Find where the given text appears and provide that cell's center as (X, Y) coordinate. 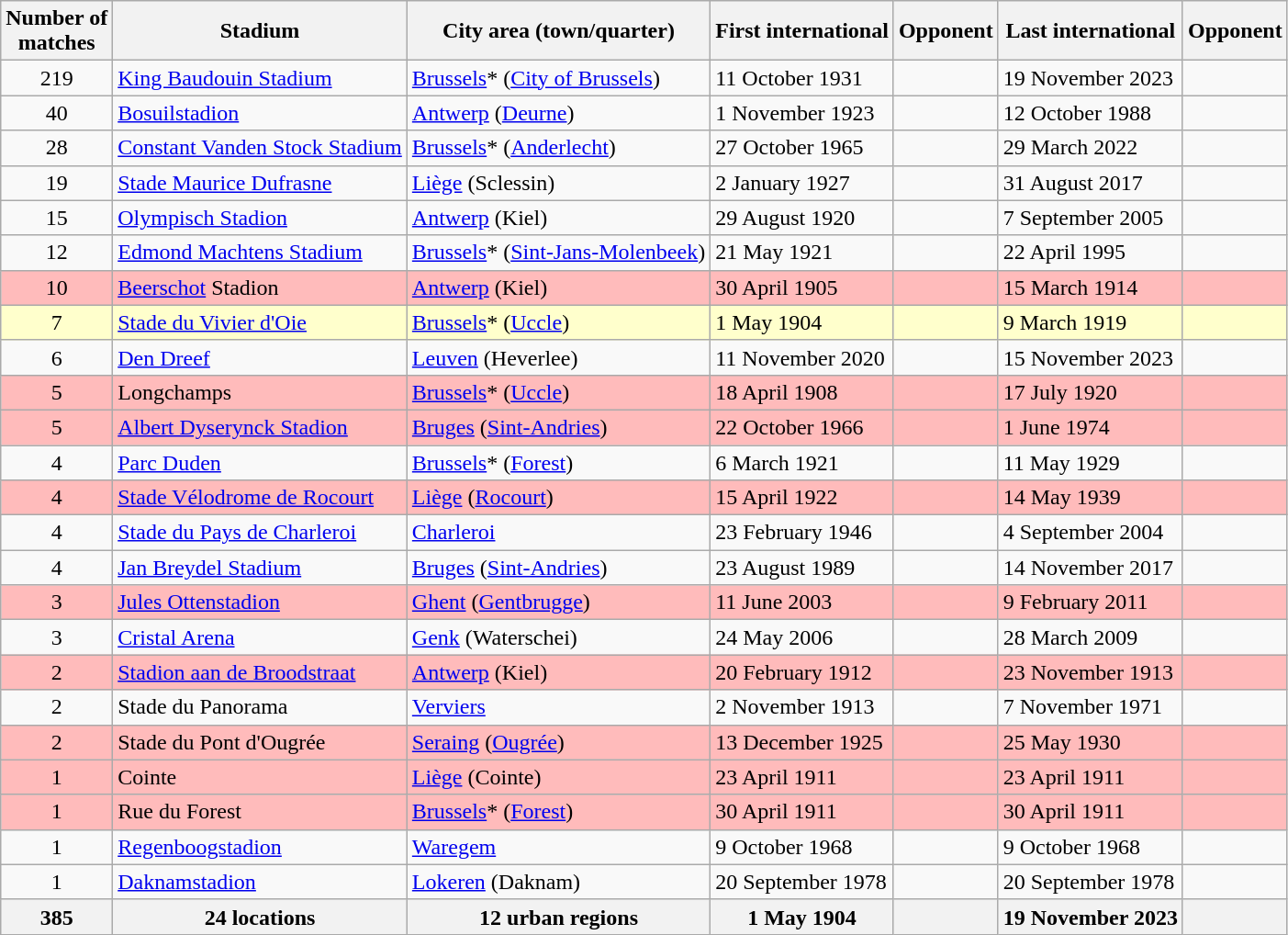
Ghent (Gentbrugge) (558, 603)
Longchamps (261, 392)
11 June 2003 (802, 603)
Stade du Panorama (261, 707)
Albert Dyserynck Stadion (261, 427)
14 May 1939 (1091, 498)
Brussels* (Sint-Jans-Molenbeek) (558, 253)
25 May 1930 (1091, 742)
18 April 1908 (802, 392)
11 November 2020 (802, 357)
Seraing (Ougrée) (558, 742)
City area (town/quarter) (558, 31)
19 (57, 183)
Stade du Pont d'Ougrée (261, 742)
27 October 1965 (802, 148)
11 October 1931 (802, 78)
Jan Breydel Stadium (261, 568)
Last international (1091, 31)
Jules Ottenstadion (261, 603)
Verviers (558, 707)
Parc Duden (261, 462)
Edmond Machtens Stadium (261, 253)
15 April 1922 (802, 498)
40 (57, 113)
21 May 1921 (802, 253)
Genk (Waterschei) (558, 637)
7 November 1971 (1091, 707)
7 (57, 322)
9 March 1919 (1091, 322)
Liège (Rocourt) (558, 498)
1 June 1974 (1091, 427)
Antwerp (Deurne) (558, 113)
29 March 2022 (1091, 148)
12 October 1988 (1091, 113)
17 July 1920 (1091, 392)
Den Dreef (261, 357)
Regenboogstadion (261, 847)
219 (57, 78)
6 (57, 357)
9 February 2011 (1091, 603)
28 (57, 148)
Stade Vélodrome de Rocourt (261, 498)
23 August 1989 (802, 568)
2 November 1913 (802, 707)
2 January 1927 (802, 183)
Brussels* (Anderlecht) (558, 148)
Rue du Forest (261, 812)
12 (57, 253)
Beerschot Stadion (261, 287)
Constant Vanden Stock Stadium (261, 148)
20 February 1912 (802, 672)
23 February 1946 (802, 533)
Stade du Pays de Charleroi (261, 533)
Charleroi (558, 533)
10 (57, 287)
24 locations (261, 917)
13 December 1925 (802, 742)
11 May 1929 (1091, 462)
385 (57, 917)
Stadion aan de Broodstraat (261, 672)
15 November 2023 (1091, 357)
Cristal Arena (261, 637)
First international (802, 31)
6 March 1921 (802, 462)
Stade du Vivier d'Oie (261, 322)
Number of matches (57, 31)
23 November 1913 (1091, 672)
King Baudouin Stadium (261, 78)
Olympisch Stadion (261, 218)
12 urban regions (558, 917)
30 April 1905 (802, 287)
31 August 2017 (1091, 183)
Stade Maurice Dufrasne (261, 183)
Brussels* (City of Brussels) (558, 78)
22 October 1966 (802, 427)
15 (57, 218)
29 August 1920 (802, 218)
Lokeren (Daknam) (558, 882)
Leuven (Heverlee) (558, 357)
24 May 2006 (802, 637)
Daknamstadion (261, 882)
7 September 2005 (1091, 218)
Bosuilstadion (261, 113)
28 March 2009 (1091, 637)
15 March 1914 (1091, 287)
14 November 2017 (1091, 568)
Waregem (558, 847)
Cointe (261, 777)
22 April 1995 (1091, 253)
Liège (Sclessin) (558, 183)
Stadium (261, 31)
Liège (Cointe) (558, 777)
4 September 2004 (1091, 533)
1 November 1923 (802, 113)
